Output the (X, Y) coordinate of the center of the cell containing the given text.  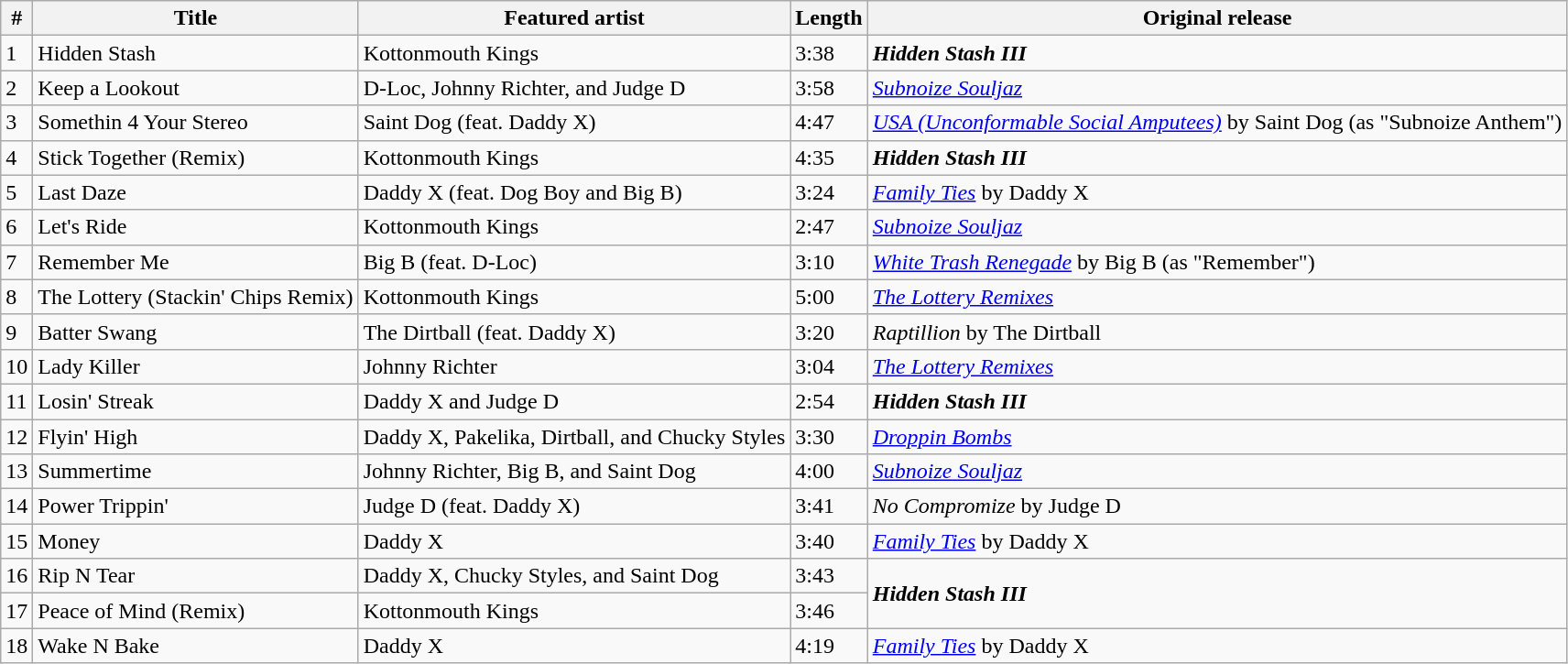
Daddy X, Pakelika, Dirtball, and Chucky Styles (574, 437)
Daddy X, Chucky Styles, and Saint Dog (574, 576)
16 (16, 576)
Original release (1217, 18)
Daddy X (feat. Dog Boy and Big B) (574, 192)
3:30 (829, 437)
9 (16, 332)
17 (16, 611)
5:00 (829, 297)
Power Trippin' (196, 506)
Wake N Bake (196, 646)
Remember Me (196, 262)
Johnny Richter, Big B, and Saint Dog (574, 472)
Lady Killer (196, 366)
3:46 (829, 611)
8 (16, 297)
Raptillion by The Dirtball (1217, 332)
3:41 (829, 506)
5 (16, 192)
Hidden Stash (196, 53)
12 (16, 437)
14 (16, 506)
10 (16, 366)
Length (829, 18)
3 (16, 123)
Stick Together (Remix) (196, 158)
Judge D (feat. Daddy X) (574, 506)
3:20 (829, 332)
13 (16, 472)
4 (16, 158)
3:10 (829, 262)
4:00 (829, 472)
Summertime (196, 472)
Big B (feat. D-Loc) (574, 262)
The Lottery (Stackin' Chips Remix) (196, 297)
3:58 (829, 88)
Rip N Tear (196, 576)
3:40 (829, 541)
4:19 (829, 646)
15 (16, 541)
11 (16, 401)
2:54 (829, 401)
3:38 (829, 53)
1 (16, 53)
Featured artist (574, 18)
Losin' Streak (196, 401)
Title (196, 18)
2:47 (829, 227)
Droppin Bombs (1217, 437)
3:43 (829, 576)
Saint Dog (feat. Daddy X) (574, 123)
18 (16, 646)
Somethin 4 Your Stereo (196, 123)
6 (16, 227)
4:35 (829, 158)
Keep a Lookout (196, 88)
USA (Unconformable Social Amputees) by Saint Dog (as "Subnoize Anthem") (1217, 123)
White Trash Renegade by Big B (as "Remember") (1217, 262)
7 (16, 262)
The Dirtball (feat. Daddy X) (574, 332)
Let's Ride (196, 227)
4:47 (829, 123)
Money (196, 541)
No Compromize by Judge D (1217, 506)
Last Daze (196, 192)
Johnny Richter (574, 366)
2 (16, 88)
Daddy X and Judge D (574, 401)
3:24 (829, 192)
Flyin' High (196, 437)
D-Loc, Johnny Richter, and Judge D (574, 88)
3:04 (829, 366)
Batter Swang (196, 332)
Peace of Mind (Remix) (196, 611)
# (16, 18)
